Scan for the cell matching the given text and deliver its [x, y] coordinate at center. 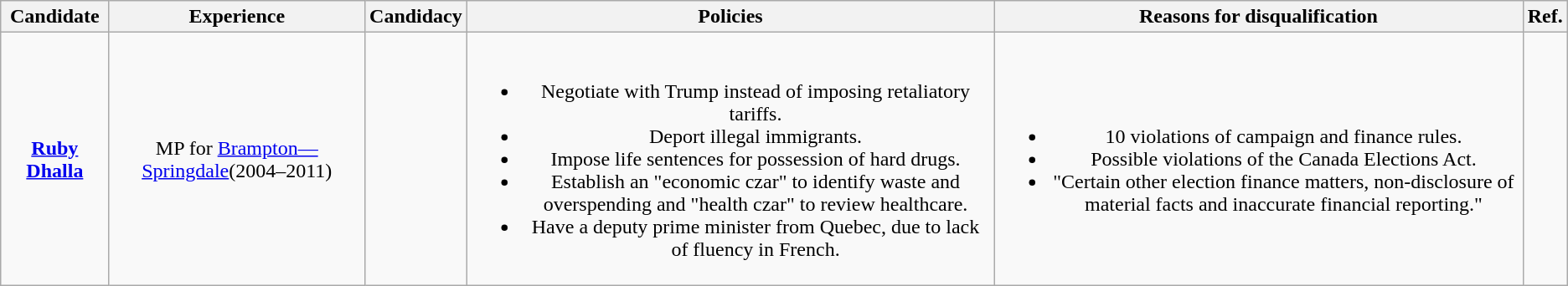
Ref. [1545, 17]
Experience [237, 17]
MP for Brampton—Springdale(2004–2011) [237, 159]
Candidacy [416, 17]
Reasons for disqualification [1258, 17]
Policies [730, 17]
Candidate [55, 17]
Ruby Dhalla [55, 159]
